Determine the (x, y) coordinate at the center of the cell enclosing the given text.  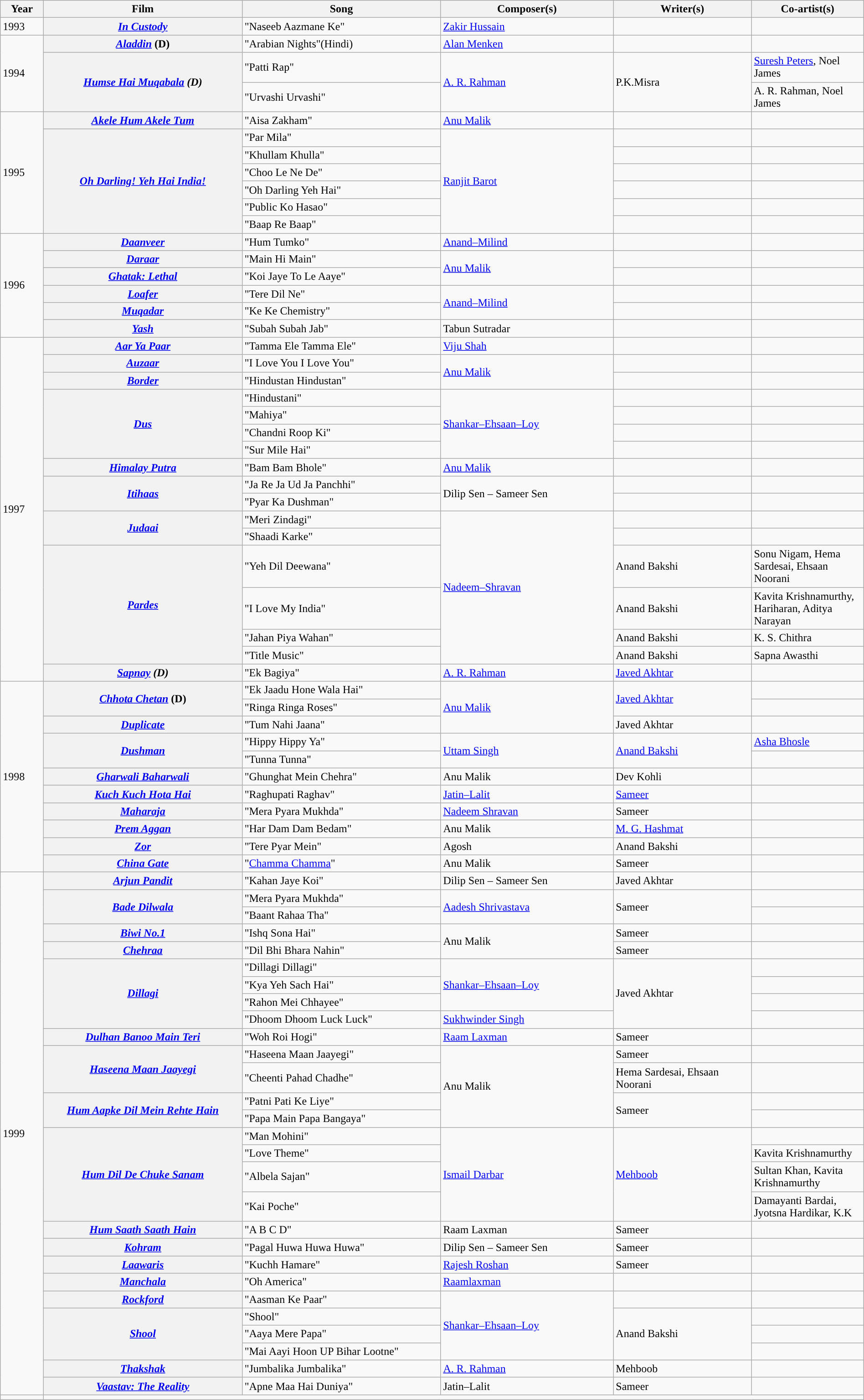
Laawaris (143, 1265)
Duplicate (143, 725)
"Yeh Dil Deewana" (341, 566)
M. G. Hashmat (683, 829)
Song (341, 9)
Zakir Hussain (527, 26)
1999 (22, 1134)
"Love Theme" (341, 1153)
Aadesh Shrivastava (527, 907)
Alan Menken (527, 44)
"Kya Yeh Sach Hai" (341, 985)
Muqadar (143, 311)
Aladdin (D) (143, 44)
A. R. Rahman, Noel James (807, 97)
Yash (143, 329)
Dev Kohli (683, 777)
Rajesh Roshan (527, 1265)
"Ghunghat Mein Chehra" (341, 777)
"Choo Le Ne De" (341, 172)
Kohram (143, 1247)
"Albela Sajan" (341, 1177)
"Ke Ke Chemistry" (341, 311)
Biwi No.1 (143, 933)
"Chamma Chamma" (341, 864)
Thakshak (143, 1369)
"Meri Zindagi" (341, 519)
"Shaadi Karke" (341, 537)
1998 (22, 777)
Year (22, 9)
"Aisa Zakham" (341, 120)
Dushman (143, 751)
1997 (22, 510)
"Hippy Hippy Ya" (341, 742)
Dulhan Banoo Main Teri (143, 1037)
Composer(s) (527, 9)
1994 (22, 73)
Agosh (527, 846)
Manchala (143, 1282)
China Gate (143, 864)
"I Love My India" (341, 608)
"I Love You I Love You" (341, 363)
Sukhwinder Singh (527, 1019)
Co-artist(s) (807, 9)
Oh Darling! Yeh Hai India! (143, 181)
In Custody (143, 26)
Sultan Khan, Kavita Krishnamurthy (807, 1177)
Chhota Chetan (D) (143, 699)
"Ek Bagiya" (341, 673)
"Rahon Mei Chhayee" (341, 1002)
"Baap Re Baap" (341, 224)
Himalay Putra (143, 467)
"Subah Subah Jab" (341, 329)
"Patni Pati Ke Liye" (341, 1101)
Kuch Kuch Hota Hai (143, 794)
Daanveer (143, 242)
Arjun Pandit (143, 881)
Hema Sardesai, Ehsaan Noorani (683, 1077)
"Aasman Ke Paar" (341, 1299)
"Tunna Tunna" (341, 759)
"Hindustani" (341, 398)
"Tum Nahi Jaana" (341, 725)
"Sur Mile Hai" (341, 450)
Judaai (143, 528)
"Pagal Huwa Huwa Huwa" (341, 1247)
"A B C D" (341, 1230)
"Tamma Ele Tamma Ele" (341, 346)
"Mahiya" (341, 415)
Pardes (143, 605)
Uttam Singh (527, 751)
"Cheenti Pahad Chadhe" (341, 1077)
"Khullam Khulla" (341, 155)
Vaastav: The Reality (143, 1386)
"Kai Poche" (341, 1207)
Nadeem–Shravan (527, 587)
"Shool" (341, 1317)
"Dhoom Dhoom Luck Luck" (341, 1019)
"Mai Aayi Hoon UP Bihar Lootne" (341, 1351)
Zor (143, 846)
Chehraa (143, 950)
"Aaya Mere Papa" (341, 1334)
Maharaja (143, 811)
P.K.Misra (683, 82)
Gharwali Baharwali (143, 777)
Daraar (143, 259)
Auzaar (143, 363)
"Hindustan Hindustan" (341, 381)
"Jumbalika Jumbalika" (341, 1369)
Viju Shah (527, 346)
"Bam Bam Bhole" (341, 467)
Itihaas (143, 493)
"Man Mohini" (341, 1136)
"Jahan Piya Wahan" (341, 638)
Nadeem Shravan (527, 811)
Hum Saath Saath Hain (143, 1230)
Ghatak: Lethal (143, 277)
"Kuchh Hamare" (341, 1265)
K. S. Chithra (807, 638)
"Oh America" (341, 1282)
Sonu Nigam, Hema Sardesai, Ehsaan Noorani (807, 566)
Humse Hai Muqabala (D) (143, 82)
Dillagi (143, 993)
Prem Aggan (143, 829)
1995 (22, 172)
Ranjit Barot (527, 181)
Haseena Maan Jaayegi (143, 1069)
Hum Dil De Chuke Sanam (143, 1174)
"Ek Jaadu Hone Wala Hai" (341, 690)
Damayanti Bardai, Jyotsna Hardikar, K.K (807, 1207)
"Public Ko Hasao" (341, 207)
"Woh Roi Hogi" (341, 1037)
"Patti Rap" (341, 67)
Shool (143, 1334)
"Baant Rahaa Tha" (341, 916)
"Hum Tumko" (341, 242)
"Main Hi Main" (341, 259)
"Arabian Nights"(Hindi) (341, 44)
Aar Ya Paar (143, 346)
Sapna Awasthi (807, 655)
"Raghupati Raghav" (341, 794)
"Tere Dil Ne" (341, 294)
"Har Dam Dam Bedam" (341, 829)
"Title Music" (341, 655)
"Ja Re Ja Ud Ja Panchhi" (341, 484)
Kavita Krishnamurthy, Hariharan, Aditya Narayan (807, 608)
"Haseena Maan Jaayegi" (341, 1054)
Bade Dilwala (143, 907)
"Par Mila" (341, 138)
"Pyar Ka Dushman" (341, 502)
1993 (22, 26)
Ismail Darbar (527, 1174)
"Oh Darling Yeh Hai" (341, 190)
Writer(s) (683, 9)
Hum Aapke Dil Mein Rehte Hain (143, 1110)
Tabun Sutradar (527, 329)
Dus (143, 424)
"Naseeb Aazmane Ke" (341, 26)
"Papa Main Papa Bangaya" (341, 1118)
Akele Hum Akele Tum (143, 120)
"Chandni Roop Ki" (341, 432)
"Kahan Jaye Koi" (341, 881)
Loafer (143, 294)
"Koi Jaye To Le Aaye" (341, 277)
Film (143, 9)
Kavita Krishnamurthy (807, 1153)
1996 (22, 285)
"Dil Bhi Bhara Nahin" (341, 950)
"Ringa Ringa Roses" (341, 707)
Rockford (143, 1299)
Suresh Peters, Noel James (807, 67)
"Tere Pyar Mein" (341, 846)
Border (143, 381)
"Apne Maa Hai Duniya" (341, 1386)
Raamlaxman (527, 1282)
"Ishq Sona Hai" (341, 933)
Asha Bhosle (807, 742)
"Dillagi Dillagi" (341, 968)
"Urvashi Urvashi" (341, 97)
Sapnay (D) (143, 673)
